Search for the cell housing the specified text and yield its (X, Y) center coordinate. 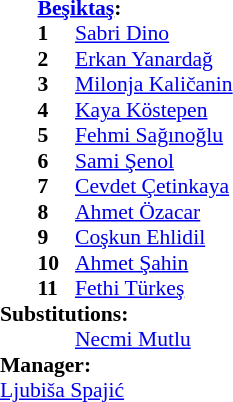
4 (57, 110)
1 (57, 33)
Ahmet Özacar (154, 212)
9 (57, 237)
8 (57, 212)
10 (57, 263)
11 (57, 289)
Sami Şenol (154, 161)
Erkan Yanardağ (154, 59)
Fethi Türkeş (154, 289)
2 (57, 59)
Ahmet Şahin (154, 263)
7 (57, 187)
5 (57, 135)
Coşkun Ehlidil (154, 237)
Substitutions: (116, 314)
Fehmi Sağınoğlu (154, 135)
Manager: (116, 365)
Kaya Köstepen (154, 110)
Sabri Dino (154, 33)
3 (57, 85)
Cevdet Çetinkaya (154, 187)
Milonja Kaličanin (154, 85)
6 (57, 161)
Necmi Mutlu (154, 339)
